From the cell containing the given text, extract its center point as (X, Y) coordinate. 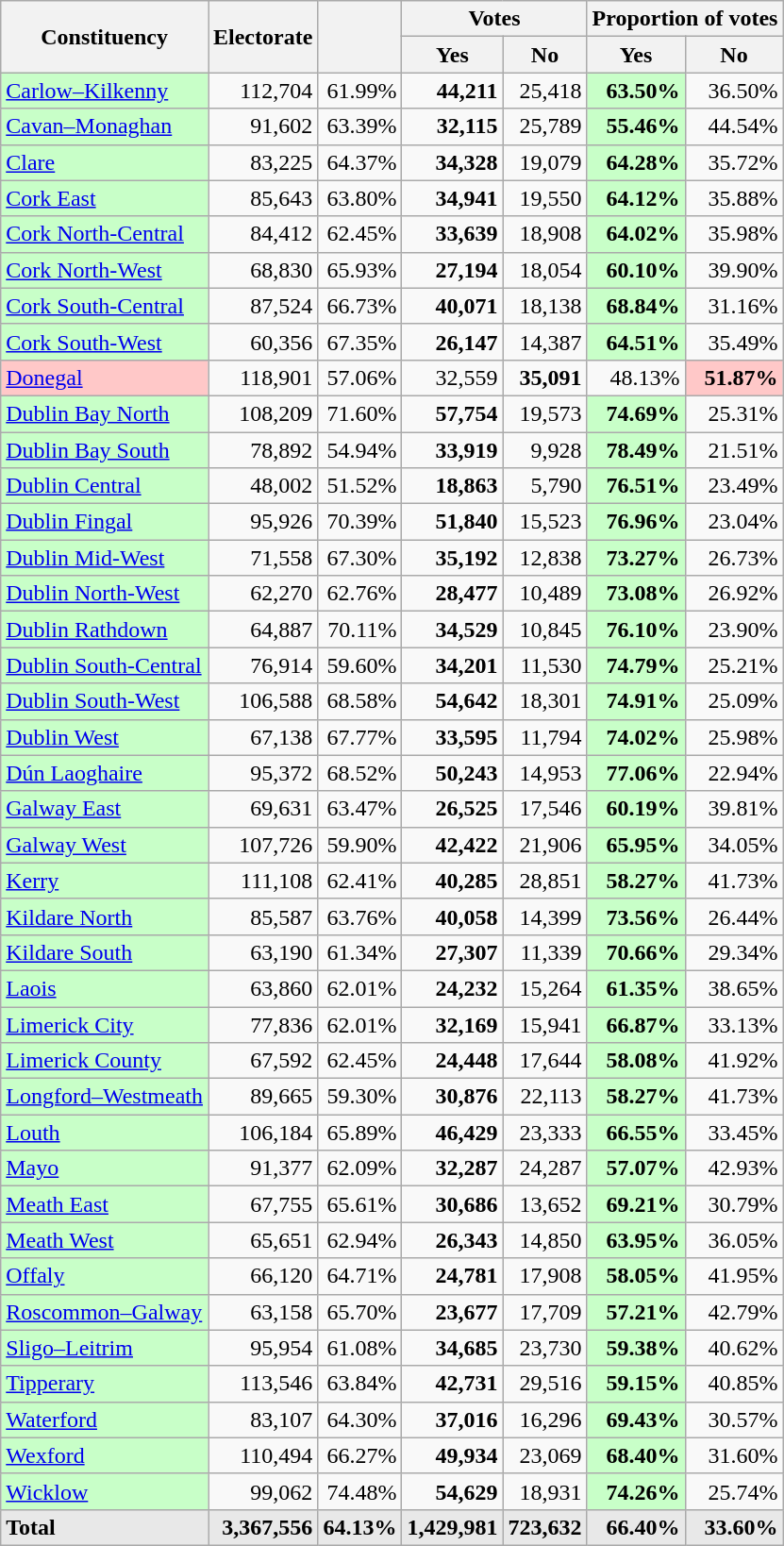
26,147 (453, 342)
66.55% (636, 1133)
Cavan–Monaghan (105, 126)
33.13% (734, 1024)
67,138 (262, 737)
27,307 (453, 952)
60,356 (262, 342)
59.38% (636, 1348)
Limerick County (105, 1061)
22.94% (734, 773)
25,789 (545, 126)
77.06% (636, 773)
108,209 (262, 413)
Carlow–Kilkenny (105, 91)
95,372 (262, 773)
Constituency (105, 37)
35.88% (734, 198)
35,091 (545, 378)
27,194 (453, 270)
34,201 (453, 665)
Meath East (105, 1204)
65.95% (636, 845)
71.60% (360, 413)
Cork South-Central (105, 306)
110,494 (262, 1455)
24,781 (453, 1276)
Waterford (105, 1420)
26.44% (734, 916)
Roscommon–Galway (105, 1312)
23.04% (734, 522)
61.34% (360, 952)
34,328 (453, 162)
69.43% (636, 1420)
26,343 (453, 1240)
46,429 (453, 1133)
29,516 (545, 1384)
51.87% (734, 378)
15,264 (545, 988)
Wicklow (105, 1491)
63.76% (360, 916)
Proportion of votes (685, 19)
70.11% (360, 630)
Dublin South-West (105, 701)
73.08% (636, 594)
24,287 (545, 1168)
106,588 (262, 701)
Dublin North-West (105, 594)
32,287 (453, 1168)
23.90% (734, 630)
42.93% (734, 1168)
30,686 (453, 1204)
42,422 (453, 845)
34,529 (453, 630)
64.12% (636, 198)
57.06% (360, 378)
40.62% (734, 1348)
23,333 (545, 1133)
58.08% (636, 1061)
12,838 (545, 558)
59.90% (360, 845)
40,285 (453, 881)
32,169 (453, 1024)
30.57% (734, 1420)
118,901 (262, 378)
35.98% (734, 234)
48,002 (262, 486)
67.77% (360, 737)
76.51% (636, 486)
74.02% (636, 737)
14,387 (545, 342)
Total (105, 1527)
57.07% (636, 1168)
21.51% (734, 450)
64.13% (360, 1527)
91,602 (262, 126)
39.81% (734, 809)
62,270 (262, 594)
67.30% (360, 558)
74.91% (636, 701)
11,530 (545, 665)
39.90% (734, 270)
87,524 (262, 306)
74.79% (636, 665)
68,830 (262, 270)
67.35% (360, 342)
42,731 (453, 1384)
76,914 (262, 665)
64.28% (636, 162)
61.08% (360, 1348)
65,651 (262, 1240)
33,919 (453, 450)
66.40% (636, 1527)
Limerick City (105, 1024)
63.39% (360, 126)
14,850 (545, 1240)
63,860 (262, 988)
Offaly (105, 1276)
66.73% (360, 306)
85,587 (262, 916)
44,211 (453, 91)
24,232 (453, 988)
83,225 (262, 162)
64.71% (360, 1276)
65.93% (360, 270)
68.84% (636, 306)
33.45% (734, 1133)
26.73% (734, 558)
55.46% (636, 126)
112,704 (262, 91)
11,339 (545, 952)
34,941 (453, 198)
23,730 (545, 1348)
64,887 (262, 630)
73.56% (636, 916)
18,138 (545, 306)
66.27% (360, 1455)
76.96% (636, 522)
63.80% (360, 198)
25.98% (734, 737)
35.49% (734, 342)
38.65% (734, 988)
73.27% (636, 558)
25.74% (734, 1491)
85,643 (262, 198)
11,794 (545, 737)
60.10% (636, 270)
Dublin Mid-West (105, 558)
17,908 (545, 1276)
32,115 (453, 126)
68.40% (636, 1455)
17,546 (545, 809)
Dublin Central (105, 486)
33,595 (453, 737)
18,054 (545, 270)
Kildare North (105, 916)
19,550 (545, 198)
Sligo–Leitrim (105, 1348)
54.94% (360, 450)
25,418 (545, 91)
67,592 (262, 1061)
63.50% (636, 91)
19,573 (545, 413)
67,755 (262, 1204)
51,840 (453, 522)
62.94% (360, 1240)
106,184 (262, 1133)
44.54% (734, 126)
21,906 (545, 845)
77,836 (262, 1024)
22,113 (545, 1097)
78,892 (262, 450)
31.16% (734, 306)
62.41% (360, 881)
15,523 (545, 522)
13,652 (545, 1204)
71,558 (262, 558)
76.10% (636, 630)
63,158 (262, 1312)
Meath West (105, 1240)
59.15% (636, 1384)
61.35% (636, 988)
10,845 (545, 630)
65.89% (360, 1133)
64.02% (636, 234)
74.48% (360, 1491)
Dublin Bay North (105, 413)
59.60% (360, 665)
70.66% (636, 952)
Cork North-Central (105, 234)
Mayo (105, 1168)
83,107 (262, 1420)
64.51% (636, 342)
23,677 (453, 1312)
Galway East (105, 809)
723,632 (545, 1527)
58.05% (636, 1276)
Electorate (262, 37)
17,709 (545, 1312)
64.30% (360, 1420)
Dublin West (105, 737)
Dún Laoghaire (105, 773)
41.92% (734, 1061)
33,639 (453, 234)
95,954 (262, 1348)
30,876 (453, 1097)
18,931 (545, 1491)
64.37% (360, 162)
41.95% (734, 1276)
59.30% (360, 1097)
91,377 (262, 1168)
32,559 (453, 378)
26,525 (453, 809)
Laois (105, 988)
54,642 (453, 701)
17,644 (545, 1061)
Dublin Fingal (105, 522)
Clare (105, 162)
10,489 (545, 594)
111,108 (262, 881)
30.79% (734, 1204)
Dublin Rathdown (105, 630)
57,754 (453, 413)
5,790 (545, 486)
69,631 (262, 809)
95,926 (262, 522)
Wexford (105, 1455)
14,953 (545, 773)
26.92% (734, 594)
57.21% (636, 1312)
Tipperary (105, 1384)
49,934 (453, 1455)
34.05% (734, 845)
23.49% (734, 486)
69.21% (636, 1204)
78.49% (636, 450)
54,629 (453, 1491)
Cork South-West (105, 342)
65.61% (360, 1204)
113,546 (262, 1384)
25.31% (734, 413)
23,069 (545, 1455)
Kerry (105, 881)
Kildare South (105, 952)
14,399 (545, 916)
15,941 (545, 1024)
68.52% (360, 773)
25.21% (734, 665)
68.58% (360, 701)
50,243 (453, 773)
62.76% (360, 594)
1,429,981 (453, 1527)
Cork East (105, 198)
62.09% (360, 1168)
33.60% (734, 1527)
18,301 (545, 701)
42.79% (734, 1312)
63.95% (636, 1240)
107,726 (262, 845)
18,863 (453, 486)
48.13% (636, 378)
35.72% (734, 162)
Donegal (105, 378)
63.47% (360, 809)
28,851 (545, 881)
63,190 (262, 952)
36.05% (734, 1240)
37,016 (453, 1420)
70.39% (360, 522)
51.52% (360, 486)
Galway West (105, 845)
Votes (494, 19)
84,412 (262, 234)
Dublin Bay South (105, 450)
61.99% (360, 91)
65.70% (360, 1312)
Longford–Westmeath (105, 1097)
28,477 (453, 594)
36.50% (734, 91)
3,367,556 (262, 1527)
24,448 (453, 1061)
74.26% (636, 1491)
66,120 (262, 1276)
89,665 (262, 1097)
Cork North-West (105, 270)
40,071 (453, 306)
66.87% (636, 1024)
31.60% (734, 1455)
29.34% (734, 952)
34,685 (453, 1348)
35,192 (453, 558)
40.85% (734, 1384)
40,058 (453, 916)
19,079 (545, 162)
60.19% (636, 809)
25.09% (734, 701)
99,062 (262, 1491)
9,928 (545, 450)
16,296 (545, 1420)
74.69% (636, 413)
63.84% (360, 1384)
Louth (105, 1133)
18,908 (545, 234)
Dublin South-Central (105, 665)
